Provide the (X, Y) coordinate of the cell's center where the given text is located.  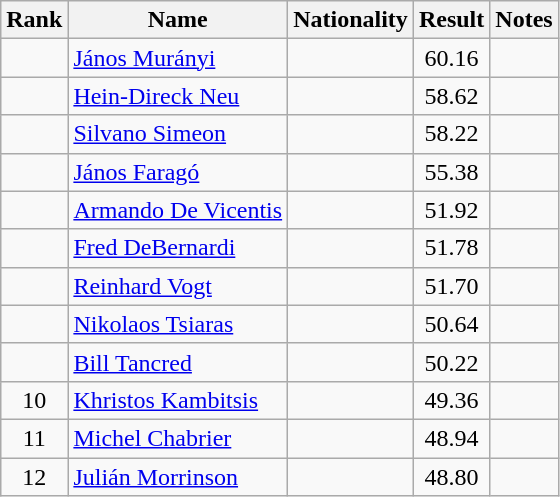
János Faragó (178, 172)
Nikolaos Tsiaras (178, 324)
Armando De Vicentis (178, 210)
Fred DeBernardi (178, 248)
Name (178, 20)
Silvano Simeon (178, 134)
Reinhard Vogt (178, 286)
János Murányi (178, 58)
Bill Tancred (178, 362)
48.94 (451, 438)
Notes (524, 20)
51.78 (451, 248)
Hein-Direck Neu (178, 96)
55.38 (451, 172)
48.80 (451, 477)
Khristos Kambitsis (178, 400)
Nationality (351, 20)
58.22 (451, 134)
Result (451, 20)
Michel Chabrier (178, 438)
49.36 (451, 400)
51.70 (451, 286)
51.92 (451, 210)
Rank (34, 20)
58.62 (451, 96)
Julián Morrinson (178, 477)
60.16 (451, 58)
11 (34, 438)
50.64 (451, 324)
50.22 (451, 362)
12 (34, 477)
10 (34, 400)
